Capture the cell that displays the provided text and extract its (x, y) central coordinate. 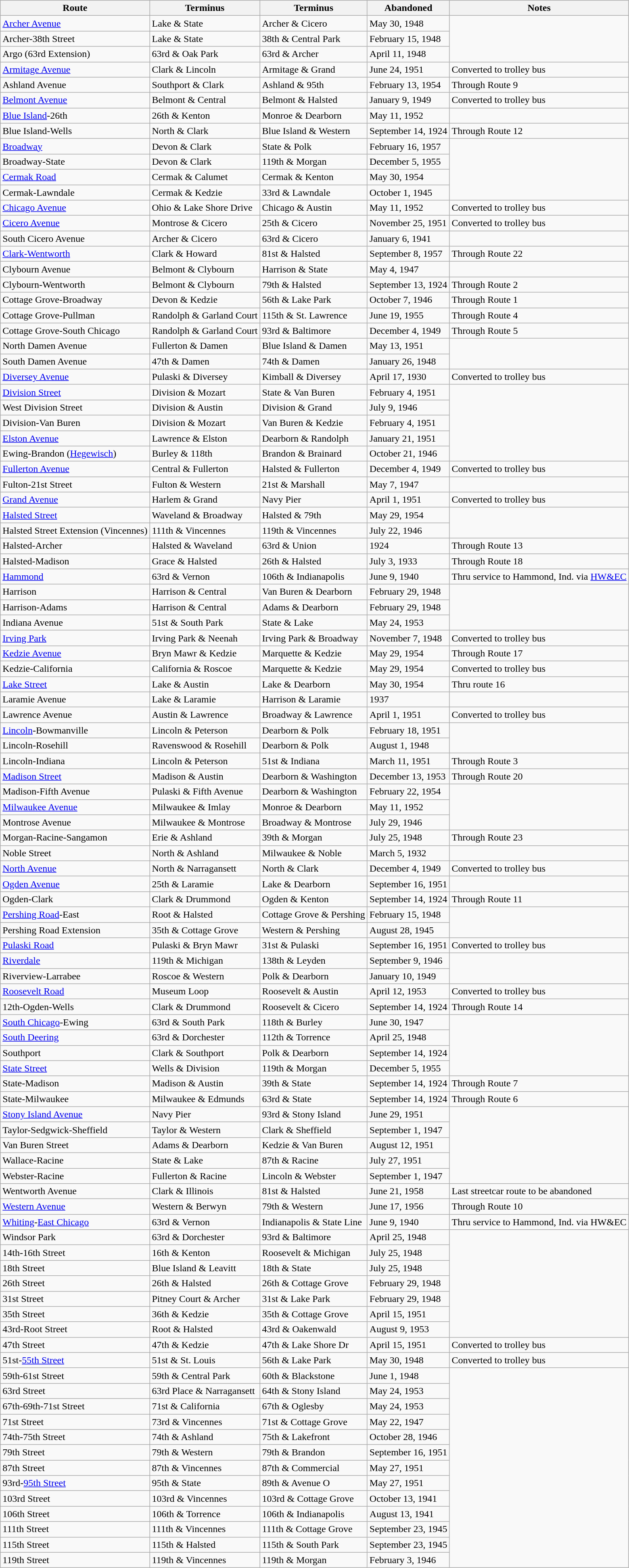
Blue Island & Damen (313, 346)
103rd Street (75, 1499)
North Damen Avenue (75, 346)
Division-Van Buren (75, 423)
Halsted Street Extension (Vincennes) (75, 530)
Roscoe & Western (205, 976)
October 21, 1946 (408, 454)
Blue Island & Leavitt (205, 1268)
Through Route 5 (539, 331)
Thru route 16 (539, 684)
115th & South Park (313, 1545)
Milwaukee Avenue (75, 807)
Clark-Wentworth (75, 254)
Through Route 3 (539, 761)
August 12, 1951 (408, 1145)
63rd & Cicero (313, 239)
Broadway-State (75, 161)
Madison Street (75, 776)
71st Street (75, 1421)
Irving Park (75, 638)
47th & Kedzie (205, 1345)
18th Street (75, 1268)
Kedzie-California (75, 669)
California & Roscoe (205, 669)
Dearborn & Randolph (313, 438)
Webster-Racine (75, 1176)
115th & Halsted (205, 1545)
39th & State (313, 1084)
Through Route 22 (539, 254)
Indiana Avenue (75, 623)
25th & Cicero (313, 223)
Archer-38th Street (75, 39)
87th & Commercial (313, 1468)
August 1, 1948 (408, 746)
Broadway & Lawrence (313, 715)
January 9, 1949 (408, 100)
Blue Island & Western (313, 131)
Division & Austin (205, 407)
State & Van Buren (313, 392)
Cermak & Calumet (205, 177)
67th-69th-71st Street (75, 1406)
Ewing-Brandon (Hegewisch) (75, 454)
71st & California (205, 1406)
Cicero Avenue (75, 223)
May 22, 1947 (408, 1421)
Halsted-Madison (75, 561)
Chicago & Austin (313, 208)
Blue Island-26th (75, 115)
Chicago Avenue (75, 208)
64th & Stony Island (313, 1391)
February 3, 1946 (408, 1560)
February 18, 1951 (408, 730)
Hammond (75, 576)
November 7, 1948 (408, 638)
Through Route 17 (539, 653)
93rd-95th Street (75, 1483)
Route (75, 8)
June 1, 1948 (408, 1375)
June 19, 1955 (408, 315)
Halsted & Waveland (205, 546)
South Cicero Avenue (75, 239)
Pershing Road Extension (75, 930)
Lincoln-Indiana (75, 761)
May 4, 1947 (408, 269)
Harrison & State (313, 269)
35th Street (75, 1314)
63rd & Oak Park (205, 54)
Montrose Avenue (75, 822)
106th Street (75, 1514)
May 7, 1947 (408, 484)
79th Street (75, 1453)
December 13, 1953 (408, 776)
Division Street (75, 392)
July 3, 1933 (408, 561)
Through Route 11 (539, 899)
87th Street (75, 1468)
Cermak-Lawndale (75, 193)
Through Route 1 (539, 300)
Cottage Grove-Pullman (75, 315)
103rd & Vincennes (205, 1499)
Southport (75, 1053)
March 11, 1951 (408, 761)
Western & Berwyn (205, 1207)
Halsted & Fullerton (313, 469)
June 21, 1958 (408, 1191)
Last streetcar route to be abandoned (539, 1191)
Milwaukee & Montrose (205, 822)
138th & Leyden (313, 961)
115th & St. Lawrence (313, 315)
Ohio & Lake Shore Drive (205, 208)
Morgan-Racine-Sangamon (75, 838)
September 9, 1946 (408, 961)
74th & Damen (313, 361)
Clark & Sheffield (313, 1130)
Through Route 14 (539, 1007)
January 6, 1941 (408, 239)
Cottage Grove-Broadway (75, 300)
51st & Indiana (313, 761)
July 22, 1946 (408, 530)
Madison-Fifth Avenue (75, 792)
87th & Vincennes (205, 1468)
Brandon & Brainard (313, 454)
Through Route 7 (539, 1084)
September 13, 1924 (408, 285)
112th & Torrence (313, 1038)
Bryn Mawr & Kedzie (205, 653)
June 17, 1956 (408, 1207)
Broadway & Montrose (313, 822)
State Street (75, 1068)
Lincoln-Bowmanville (75, 730)
36th & Kedzie (205, 1314)
Through Route 10 (539, 1207)
Burley & 118th (205, 454)
Lawrence Avenue (75, 715)
Indianapolis & State Line (313, 1222)
Archer Avenue (75, 23)
21st & Marshall (313, 484)
Kedzie Avenue (75, 653)
Clybourn Avenue (75, 269)
Grand Avenue (75, 500)
West Division Street (75, 407)
47th & Damen (205, 361)
47th & Lake Shore Dr (313, 1345)
95th & State (205, 1483)
Wallace-Racine (75, 1160)
Roosevelt Road (75, 992)
Kedzie & Van Buren (313, 1145)
63rd Street (75, 1391)
60th & Blackstone (313, 1375)
Fulton-21st Street (75, 484)
26th & Kenton (205, 115)
43rd-Root Street (75, 1329)
Montrose & Cicero (205, 223)
September 8, 1957 (408, 254)
Van Buren & Dearborn (313, 592)
33rd & Lawndale (313, 193)
73rd & Vincennes (205, 1421)
111th Street (75, 1529)
Cottage Grove & Pershing (313, 914)
Belmont & Central (205, 100)
Cottage Grove-South Chicago (75, 331)
Harrison (75, 592)
Harrison & Laramie (313, 700)
January 10, 1949 (408, 976)
Through Route 18 (539, 561)
75th & Lakefront (313, 1437)
Division & Grand (313, 407)
August 9, 1953 (408, 1329)
July 29, 1946 (408, 822)
June 29, 1951 (408, 1114)
Harrison-Adams (75, 607)
Western & Pershing (313, 930)
January 26, 1948 (408, 361)
103rd & Cottage Grove (313, 1499)
Riverdale (75, 961)
Through Route 12 (539, 131)
18th & State (313, 1268)
Kimball & Diversey (313, 377)
Devon & Kedzie (205, 300)
31st & Pulaski (313, 945)
51st-55th Street (75, 1360)
51st & St. Louis (205, 1360)
South Deering (75, 1038)
Van Buren Street (75, 1145)
South Chicago-Ewing (75, 1022)
Lincoln-Rosehill (75, 746)
Ogden & Kenton (313, 899)
Lake & Austin (205, 684)
Taylor & Western (205, 1130)
Western Avenue (75, 1207)
Milwaukee & Noble (313, 853)
Ogden Avenue (75, 884)
67th & Oglesby (313, 1406)
Roosevelt & Michigan (313, 1253)
Clark & Southport (205, 1053)
Pitney Court & Archer (205, 1299)
Clybourn-Wentworth (75, 285)
Halsted-Archer (75, 546)
63rd & Union (313, 546)
Cermak & Kedzie (205, 193)
89th & Avenue O (313, 1483)
Van Buren & Kedzie (313, 423)
79th & Brandon (313, 1453)
Noble Street (75, 853)
Through Route 23 (539, 838)
38th & Central Park (313, 39)
51st & South Park (205, 623)
Milwaukee & Edmunds (205, 1099)
Taylor-Sedgwick-Sheffield (75, 1130)
119th Street (75, 1560)
August 13, 1941 (408, 1514)
Wentworth Avenue (75, 1191)
July 27, 1951 (408, 1160)
Pulaski Road (75, 945)
Ogden-Clark (75, 899)
Argo (63rd Extension) (75, 54)
May 13, 1951 (408, 346)
Pulaski & Fifth Avenue (205, 792)
59th-61st Street (75, 1375)
119th & Michigan (205, 961)
25th & Laramie (205, 884)
106th & Torrence (205, 1514)
63rd & South Park (205, 1022)
Wells & Division (205, 1068)
Museum Loop (205, 992)
Roosevelt & Cicero (313, 1007)
June 30, 1947 (408, 1022)
87th & Racine (313, 1160)
118th & Burley (313, 1022)
State-Madison (75, 1084)
Through Route 2 (539, 285)
Clark & Illinois (205, 1191)
February 22, 1954 (408, 792)
12th-Ogden-Wells (75, 1007)
Windsor Park (75, 1237)
Belmont & Halsted (313, 100)
Ravenswood & Rosehill (205, 746)
93rd & Stony Island (313, 1114)
April 17, 1930 (408, 377)
Central & Fullerton (205, 469)
October 13, 1941 (408, 1499)
Fulton & Western (205, 484)
43rd & Oakenwald (313, 1329)
Lincoln & Webster (313, 1176)
Notes (539, 8)
North Avenue (75, 868)
Through Route 20 (539, 776)
Austin & Lawrence (205, 715)
Belmont Avenue (75, 100)
59th & Central Park (205, 1375)
Whiting-East Chicago (75, 1222)
North & Narragansett (205, 868)
71st & Cottage Grove (313, 1421)
October 1, 1945 (408, 193)
Irving Park & Broadway (313, 638)
June 24, 1951 (408, 69)
74th & Ashland (205, 1437)
Stony Island Avenue (75, 1114)
26th & Cottage Grove (313, 1283)
Through Route 13 (539, 546)
Through Route 9 (539, 85)
Abandoned (408, 8)
Southport & Clark (205, 85)
March 5, 1932 (408, 853)
79th & Halsted (313, 285)
Riverview-Larrabee (75, 976)
111th & Cottage Grove (313, 1529)
Elston Avenue (75, 438)
State-Milwaukee (75, 1099)
Lawrence & Elston (205, 438)
Halsted Street (75, 515)
Waveland & Broadway (205, 515)
115th Street (75, 1545)
August 28, 1945 (408, 930)
Through Route 4 (539, 315)
April 11, 1948 (408, 54)
October 28, 1946 (408, 1437)
Armitage Avenue (75, 69)
Through Route 6 (539, 1099)
South Damen Avenue (75, 361)
Ashland & 95th (313, 85)
July 9, 1946 (408, 407)
Fullerton & Damen (205, 346)
16th & Kenton (205, 1253)
Lake Street (75, 684)
1937 (408, 700)
Cermak Road (75, 177)
74th-75th Street (75, 1437)
October 7, 1946 (408, 300)
February 16, 1957 (408, 146)
14th-16th Street (75, 1253)
Lake & Laramie (205, 700)
Pulaski & Diversey (205, 377)
Irving Park & Neenah (205, 638)
63rd & Archer (313, 54)
North & Ashland (205, 853)
Clark & Lincoln (205, 69)
State & Polk (313, 146)
Pulaski & Bryn Mawr (205, 945)
April 12, 1953 (408, 992)
Erie & Ashland (205, 838)
February 13, 1954 (408, 85)
Armitage & Grand (313, 69)
31st & Lake Park (313, 1299)
Laramie Avenue (75, 700)
39th & Morgan (313, 838)
Grace & Halsted (205, 561)
Fullerton Avenue (75, 469)
26th Street (75, 1283)
Diversey Avenue (75, 377)
47th Street (75, 1345)
January 21, 1951 (408, 438)
63rd Place & Narragansett (205, 1391)
Harlem & Grand (205, 500)
Broadway (75, 146)
Fullerton & Racine (205, 1176)
Ashland Avenue (75, 85)
November 25, 1951 (408, 223)
63rd & State (313, 1099)
1924 (408, 546)
31st Street (75, 1299)
Milwaukee & Imlay (205, 807)
Pershing Road-East (75, 914)
Roosevelt & Austin (313, 992)
Cermak & Kenton (313, 177)
Halsted & 79th (313, 515)
Blue Island-Wells (75, 131)
Clark & Howard (205, 254)
